Pinpoint the cell where the given text exists, returning its (x, y) midpoint coordinate. 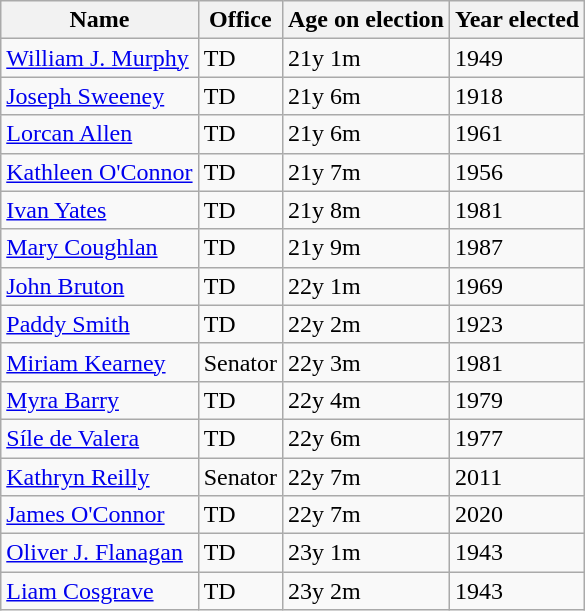
1961 (518, 134)
1969 (518, 286)
Joseph Sweeney (100, 96)
Liam Cosgrave (100, 591)
22y 3m (366, 362)
2020 (518, 515)
Miriam Kearney (100, 362)
1918 (518, 96)
21y 7m (366, 172)
1923 (518, 324)
1987 (518, 248)
22y 2m (366, 324)
22y 1m (366, 286)
Oliver J. Flanagan (100, 553)
Year elected (518, 20)
1977 (518, 438)
23y 1m (366, 553)
2011 (518, 477)
Síle de Valera (100, 438)
Mary Coughlan (100, 248)
Paddy Smith (100, 324)
Office (240, 20)
22y 4m (366, 400)
Myra Barry (100, 400)
William J. Murphy (100, 58)
James O'Connor (100, 515)
Name (100, 20)
Kathryn Reilly (100, 477)
Lorcan Allen (100, 134)
21y 9m (366, 248)
1979 (518, 400)
21y 1m (366, 58)
23y 2m (366, 591)
John Bruton (100, 286)
1949 (518, 58)
Kathleen O'Connor (100, 172)
21y 8m (366, 210)
Ivan Yates (100, 210)
22y 6m (366, 438)
Age on election (366, 20)
1956 (518, 172)
